Provide the (x, y) coordinate of the cell's center where the given text is located.  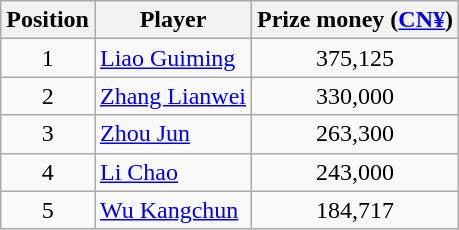
184,717 (356, 210)
Prize money (CN¥) (356, 20)
Position (48, 20)
5 (48, 210)
Liao Guiming (172, 58)
1 (48, 58)
330,000 (356, 96)
243,000 (356, 172)
3 (48, 134)
375,125 (356, 58)
Zhang Lianwei (172, 96)
Wu Kangchun (172, 210)
Zhou Jun (172, 134)
2 (48, 96)
4 (48, 172)
263,300 (356, 134)
Li Chao (172, 172)
Player (172, 20)
